Find where the given text appears and provide that cell's center as (x, y) coordinate. 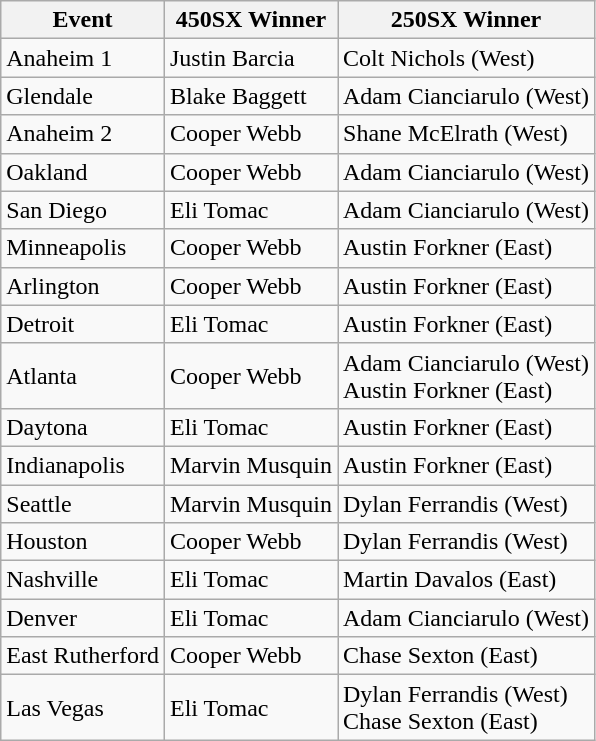
Anaheim 1 (83, 58)
Justin Barcia (250, 58)
Adam Cianciarulo (West)Austin Forkner (East) (466, 376)
Glendale (83, 96)
Dylan Ferrandis (West)Chase Sexton (East) (466, 708)
Nashville (83, 580)
Blake Baggett (250, 96)
Oakland (83, 172)
Daytona (83, 427)
Arlington (83, 286)
East Rutherford (83, 656)
Chase Sexton (East) (466, 656)
Event (83, 20)
Atlanta (83, 376)
Las Vegas (83, 708)
San Diego (83, 210)
Seattle (83, 503)
Denver (83, 618)
Colt Nichols (West) (466, 58)
250SX Winner (466, 20)
Anaheim 2 (83, 134)
Minneapolis (83, 248)
Detroit (83, 324)
450SX Winner (250, 20)
Martin Davalos (East) (466, 580)
Shane McElrath (West) (466, 134)
Houston (83, 542)
Indianapolis (83, 465)
